Identify which cell holds the provided text, then report its (x, y) central coordinate. 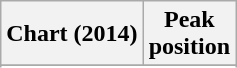
Chart (2014) (72, 34)
Peak position (189, 34)
